Pinpoint the cell where the given text exists, returning its (X, Y) midpoint coordinate. 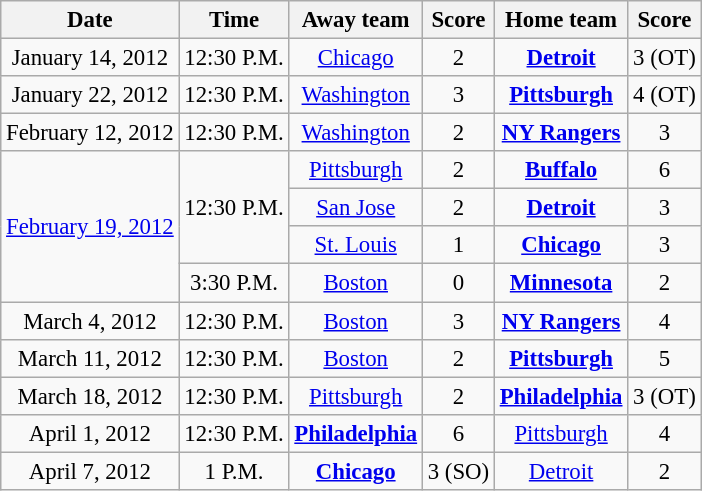
March 4, 2012 (90, 321)
March 18, 2012 (90, 396)
3 (SO) (458, 471)
3:30 P.M. (234, 283)
March 11, 2012 (90, 358)
Buffalo (560, 170)
1 P.M. (234, 471)
1 (458, 245)
5 (664, 358)
St. Louis (356, 245)
Home team (560, 20)
February 12, 2012 (90, 133)
January 22, 2012 (90, 95)
Date (90, 20)
April 1, 2012 (90, 433)
4 (OT) (664, 95)
February 19, 2012 (90, 226)
April 7, 2012 (90, 471)
January 14, 2012 (90, 58)
0 (458, 283)
Away team (356, 20)
Minnesota (560, 283)
Time (234, 20)
San Jose (356, 208)
